Pinpoint the cell where the given text exists, returning its (X, Y) midpoint coordinate. 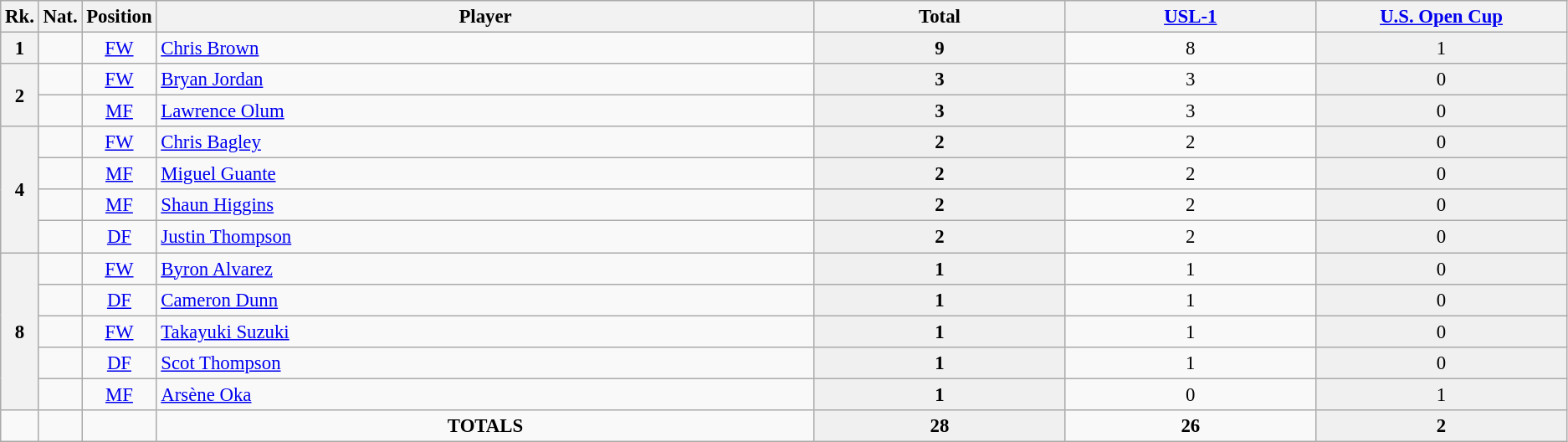
Player (485, 17)
Scot Thompson (485, 362)
Takayuki Suzuki (485, 331)
Position (119, 17)
Lawrence Olum (485, 111)
USL-1 (1191, 17)
Chris Brown (485, 49)
Cameron Dunn (485, 300)
9 (940, 49)
Nat. (60, 17)
U.S. Open Cup (1442, 17)
4 (20, 189)
TOTALS (485, 426)
Justin Thompson (485, 237)
26 (1191, 426)
Chris Bagley (485, 142)
Shaun Higgins (485, 205)
Arsène Oka (485, 394)
Rk. (20, 17)
Miguel Guante (485, 174)
Byron Alvarez (485, 269)
28 (940, 426)
Bryan Jordan (485, 80)
Total (940, 17)
